Return (x, y) of the center of cell containing provided text 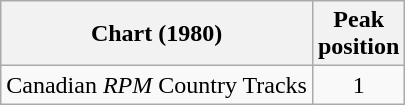
Peakposition (358, 34)
1 (358, 85)
Chart (1980) (157, 34)
Canadian RPM Country Tracks (157, 85)
